Determine the (X, Y) coordinate at the center of the cell enclosing the given text.  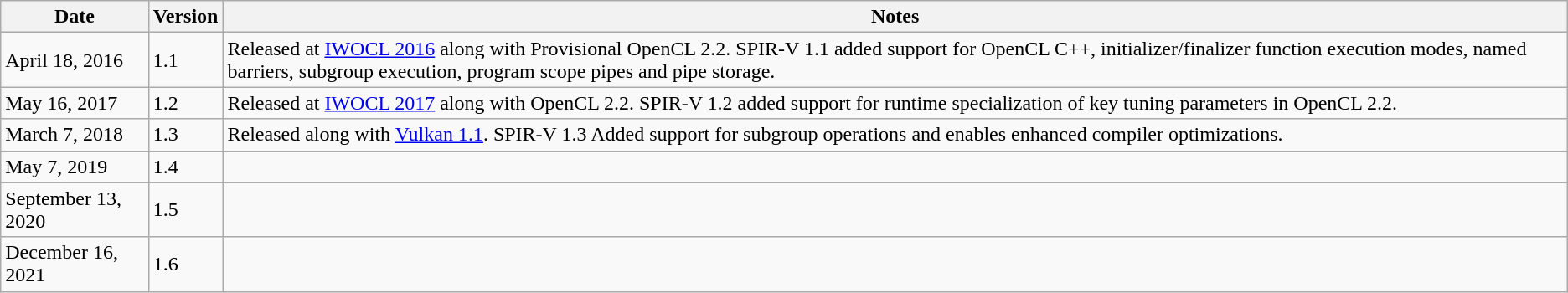
1.2 (186, 103)
Notes (895, 17)
March 7, 2018 (75, 135)
1.6 (186, 265)
1.4 (186, 167)
Date (75, 17)
September 13, 2020 (75, 209)
1.5 (186, 209)
May 16, 2017 (75, 103)
Version (186, 17)
1.1 (186, 60)
May 7, 2019 (75, 167)
Released along with Vulkan 1.1. SPIR-V 1.3 Added support for subgroup operations and enables enhanced compiler optimizations. (895, 135)
April 18, 2016 (75, 60)
Released at IWOCL 2017 along with OpenCL 2.2. SPIR-V 1.2 added support for runtime specialization of key tuning parameters in OpenCL 2.2. (895, 103)
1.3 (186, 135)
December 16, 2021 (75, 265)
